Find where the given text appears and provide that cell's center as [X, Y] coordinate. 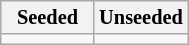
Seeded [48, 17]
Unseeded [140, 17]
